Output the [x, y] coordinate of the center of the cell containing the given text.  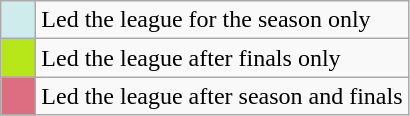
Led the league after season and finals [222, 96]
Led the league for the season only [222, 20]
Led the league after finals only [222, 58]
